Return [X, Y] of the center of cell containing provided text 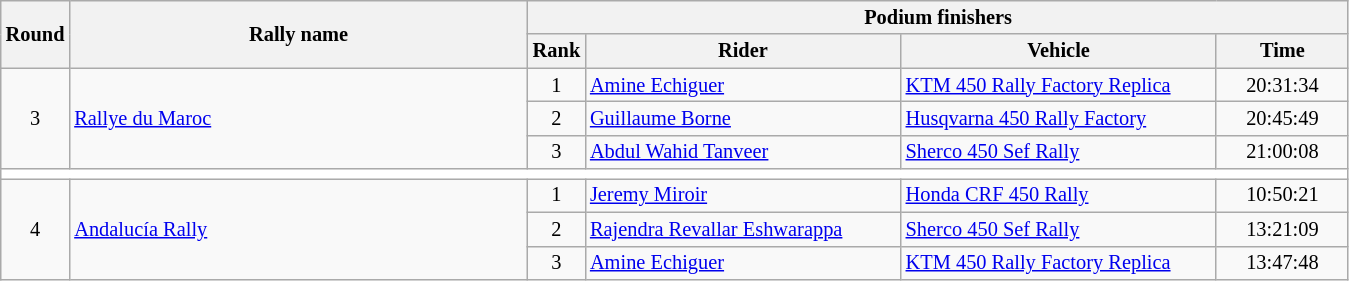
Andalucía Rally [298, 228]
Round [36, 34]
Podium finishers [938, 17]
20:45:49 [1282, 118]
Abdul Wahid Tanveer [743, 152]
4 [36, 228]
13:47:48 [1282, 263]
20:31:34 [1282, 85]
Time [1282, 51]
Rally name [298, 34]
10:50:21 [1282, 195]
13:21:09 [1282, 229]
Jeremy Miroir [743, 195]
Rider [743, 51]
Honda CRF 450 Rally [1059, 195]
Vehicle [1059, 51]
21:00:08 [1282, 152]
Rallye du Maroc [298, 118]
Husqvarna 450 Rally Factory [1059, 118]
Guillaume Borne [743, 118]
Rajendra Revallar Eshwarappa [743, 229]
Rank [556, 51]
